Capture the cell that displays the provided text and extract its (X, Y) central coordinate. 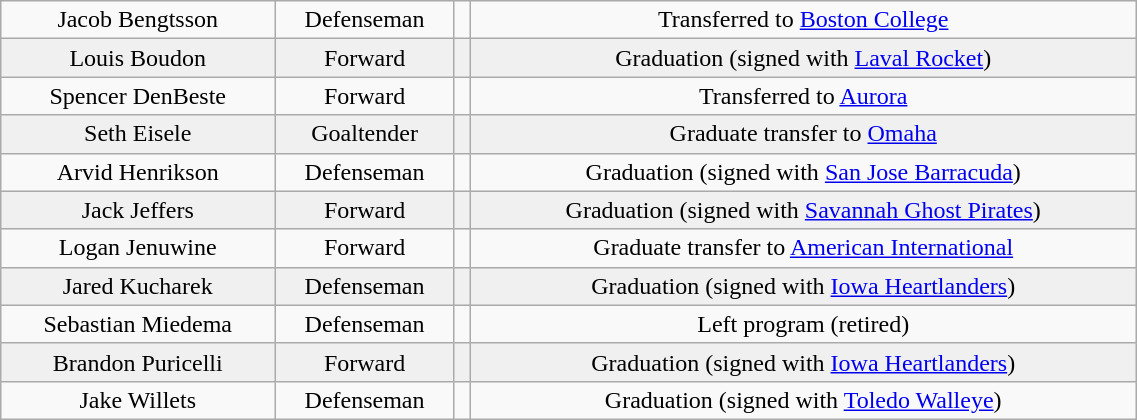
Graduation (signed with San Jose Barracuda) (804, 172)
Jared Kucharek (138, 286)
Transferred to Boston College (804, 20)
Graduation (signed with Toledo Walleye) (804, 400)
Arvid Henrikson (138, 172)
Graduation (signed with Laval Rocket) (804, 58)
Seth Eisele (138, 134)
Transferred to Aurora (804, 96)
Jacob Bengtsson (138, 20)
Louis Boudon (138, 58)
Spencer DenBeste (138, 96)
Graduate transfer to Omaha (804, 134)
Left program (retired) (804, 324)
Jake Willets (138, 400)
Brandon Puricelli (138, 362)
Jack Jeffers (138, 210)
Graduate transfer to American International (804, 248)
Logan Jenuwine (138, 248)
Sebastian Miedema (138, 324)
Graduation (signed with Savannah Ghost Pirates) (804, 210)
Goaltender (365, 134)
